Provide the (x, y) coordinate of the cell's center where the given text is located.  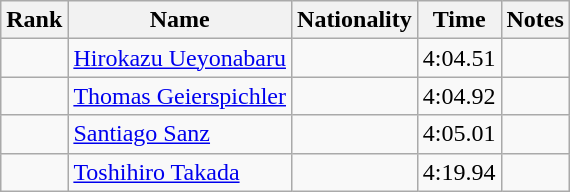
4:19.94 (459, 172)
Toshihiro Takada (180, 172)
Santiago Sanz (180, 134)
Time (459, 20)
Rank (34, 20)
Nationality (355, 20)
Thomas Geierspichler (180, 96)
Notes (535, 20)
Hirokazu Ueyonabaru (180, 58)
Name (180, 20)
4:05.01 (459, 134)
4:04.92 (459, 96)
4:04.51 (459, 58)
